Locate the cell with the specified text and output its [X, Y] center coordinate. 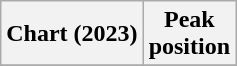
Peakposition [189, 34]
Chart (2023) [72, 34]
